Provide the (X, Y) coordinate of the cell's center where the given text is located.  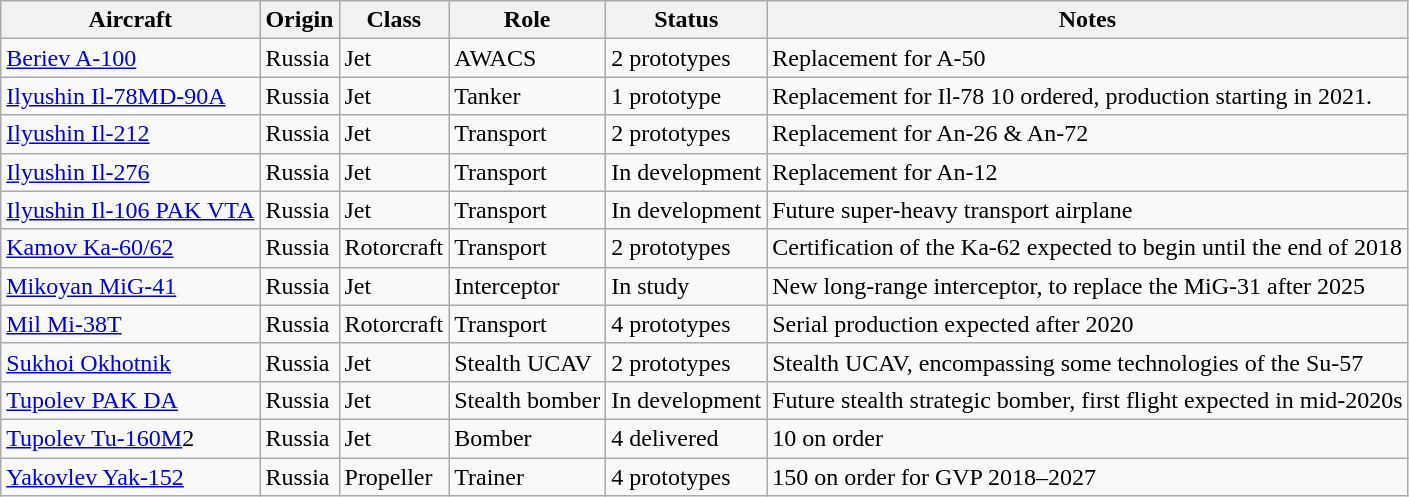
Replacement for An-26 & An-72 (1088, 134)
Notes (1088, 20)
Kamov Ka-60/62 (130, 248)
Stealth bomber (528, 400)
Stealth UCAV, encompassing some technologies of the Su-57 (1088, 362)
4 delivered (686, 438)
Beriev A-100 (130, 58)
Future super-heavy transport airplane (1088, 210)
Ilyushin Il-276 (130, 172)
Certification of the Ka-62 expected to begin until the end of 2018 (1088, 248)
Role (528, 20)
Origin (300, 20)
150 on order for GVP 2018–2027 (1088, 477)
Replacement for Il-78 10 ordered, production starting in 2021. (1088, 96)
Serial production expected after 2020 (1088, 324)
Ilyushin Il-106 PAK VTA (130, 210)
Status (686, 20)
Yakovlev Yak-152 (130, 477)
1 prototype (686, 96)
Ilyushin Il-212 (130, 134)
Mil Mi-38T (130, 324)
Stealth UCAV (528, 362)
Sukhoi Okhotnik (130, 362)
Tupolev PAK DA (130, 400)
Replacement for An-12 (1088, 172)
10 on order (1088, 438)
Bomber (528, 438)
In study (686, 286)
New long-range interceptor, to replace the MiG-31 after 2025 (1088, 286)
Aircraft (130, 20)
Mikoyan MiG-41 (130, 286)
Future stealth strategic bomber, first flight expected in mid-2020s (1088, 400)
Interceptor (528, 286)
Replacement for A-50 (1088, 58)
Trainer (528, 477)
Ilyushin Il-78MD-90A (130, 96)
Propeller (394, 477)
Tupolev Tu-160M2 (130, 438)
Tanker (528, 96)
AWACS (528, 58)
Class (394, 20)
